Return [X, Y] of the center of cell containing provided text 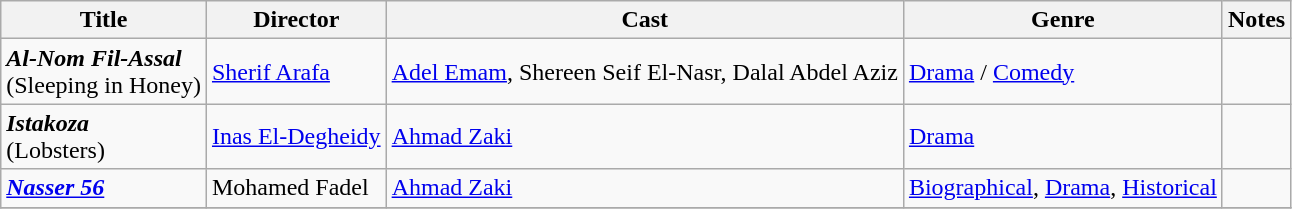
Genre [1062, 20]
Inas El-Degheidy [296, 136]
Drama [1062, 136]
Drama / Comedy [1062, 72]
Nasser 56 [104, 188]
Mohamed Fadel [296, 188]
Biographical, Drama, Historical [1062, 188]
Notes [1256, 20]
Al-Nom Fil-Assal(Sleeping in Honey) [104, 72]
Cast [644, 20]
Adel Emam, Shereen Seif El-Nasr, Dalal Abdel Aziz [644, 72]
Title [104, 20]
Istakoza(Lobsters) [104, 136]
Director [296, 20]
Sherif Arafa [296, 72]
